Identify which cell holds the provided text, then report its (x, y) central coordinate. 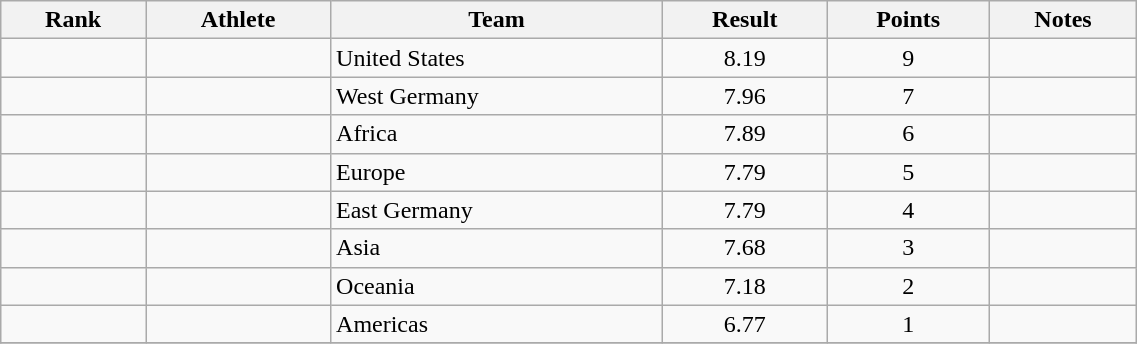
Europe (497, 172)
8.19 (744, 58)
Notes (1063, 20)
7.18 (744, 286)
Team (497, 20)
Rank (74, 20)
East Germany (497, 210)
7.96 (744, 96)
4 (908, 210)
West Germany (497, 96)
7.89 (744, 134)
5 (908, 172)
1 (908, 324)
3 (908, 248)
United States (497, 58)
Africa (497, 134)
7.68 (744, 248)
Result (744, 20)
7 (908, 96)
Oceania (497, 286)
9 (908, 58)
Athlete (238, 20)
Americas (497, 324)
6 (908, 134)
6.77 (744, 324)
Points (908, 20)
2 (908, 286)
Asia (497, 248)
